Extract the [x, y] coordinate from the center of the cell holding the provided text.  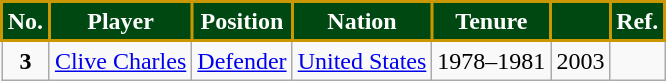
Tenure [492, 22]
3 [26, 60]
Ref. [638, 22]
Player [120, 22]
Position [242, 22]
No. [26, 22]
United States [362, 60]
1978–1981 [492, 60]
Defender [242, 60]
Nation [362, 22]
2003 [580, 60]
Clive Charles [120, 60]
